Search for the cell housing the specified text and yield its [X, Y] center coordinate. 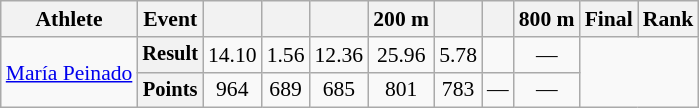
12.36 [340, 55]
685 [340, 90]
801 [401, 90]
783 [458, 90]
800 m [547, 19]
25.96 [401, 55]
María Peinado [70, 72]
5.78 [458, 55]
Athlete [70, 19]
689 [286, 90]
14.10 [232, 55]
Rank [668, 19]
1.56 [286, 55]
Final [609, 19]
Event [170, 19]
200 m [401, 19]
Points [170, 90]
964 [232, 90]
Result [170, 55]
